Find where the given text appears and provide that cell's center as [x, y] coordinate. 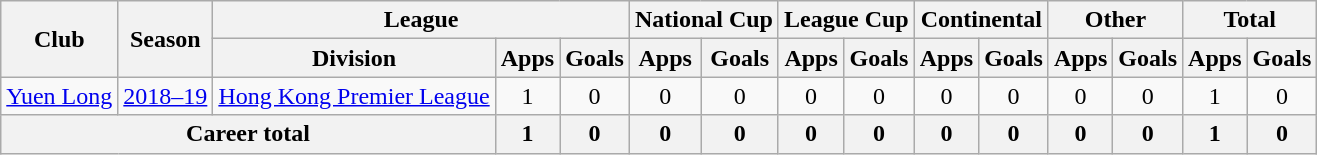
Career total [248, 134]
Hong Kong Premier League [354, 96]
League Cup [846, 20]
Season [166, 39]
Total [1250, 20]
Continental [981, 20]
Yuen Long [60, 96]
National Cup [704, 20]
League [422, 20]
Club [60, 39]
2018–19 [166, 96]
Other [1115, 20]
Division [354, 58]
